Return the [x, y] coordinate for the center point of the cell that contains the specified text.  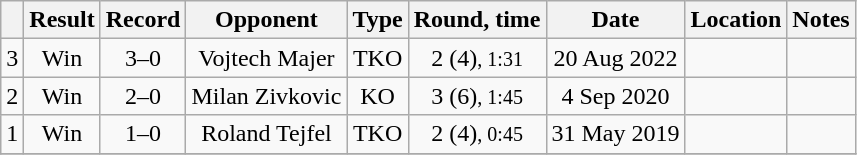
2–0 [143, 96]
3–0 [143, 58]
Date [616, 20]
Vojtech Majer [266, 58]
Notes [821, 20]
Result [62, 20]
2 (4), 1:31 [477, 58]
Location [736, 20]
Opponent [266, 20]
20 Aug 2022 [616, 58]
2 [12, 96]
Type [378, 20]
Round, time [477, 20]
KO [378, 96]
3 (6), 1:45 [477, 96]
Roland Tejfel [266, 134]
Record [143, 20]
31 May 2019 [616, 134]
1–0 [143, 134]
2 (4), 0:45 [477, 134]
3 [12, 58]
Milan Zivkovic [266, 96]
4 Sep 2020 [616, 96]
1 [12, 134]
